From the cell containing the given text, extract its center point as (x, y) coordinate. 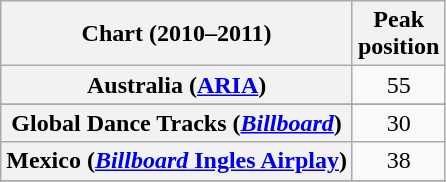
Australia (ARIA) (177, 85)
Chart (2010–2011) (177, 34)
30 (398, 123)
Global Dance Tracks (Billboard) (177, 123)
38 (398, 161)
55 (398, 85)
Peakposition (398, 34)
Mexico (Billboard Ingles Airplay) (177, 161)
